Identify which cell holds the provided text, then report its [X, Y] central coordinate. 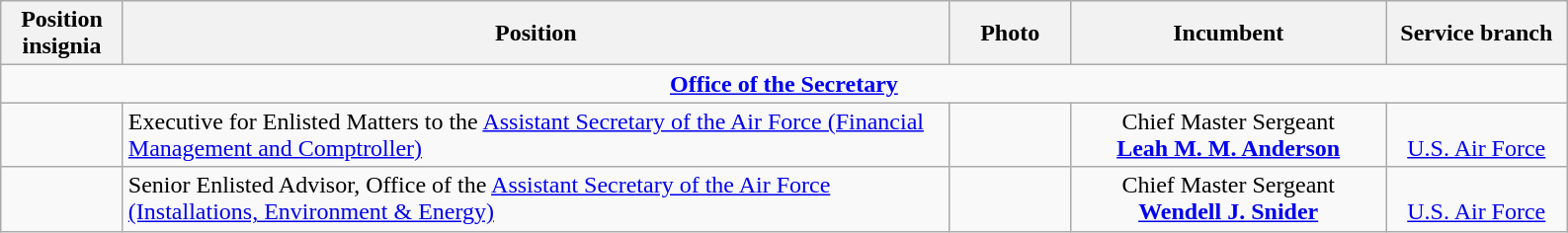
Photo [1010, 34]
Service branch [1476, 34]
Incumbent [1229, 34]
Position [536, 34]
Office of the Secretary [784, 84]
Senior Enlisted Advisor, Office of the Assistant Secretary of the Air Force (Installations, Environment & Energy) [536, 199]
Executive for Enlisted Matters to the Assistant Secretary of the Air Force (Financial Management and Comptroller) [536, 134]
Chief Master SergeantWendell J. Snider [1229, 199]
Position insignia [62, 34]
Chief Master SergeantLeah M. M. Anderson [1229, 134]
